Locate the cell with the specified text and output its (x, y) center coordinate. 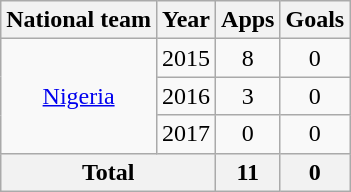
Nigeria (79, 96)
8 (248, 58)
Year (186, 20)
Goals (315, 20)
2016 (186, 96)
Apps (248, 20)
11 (248, 172)
National team (79, 20)
2017 (186, 134)
Total (108, 172)
3 (248, 96)
2015 (186, 58)
